Identify which cell holds the provided text, then report its (x, y) central coordinate. 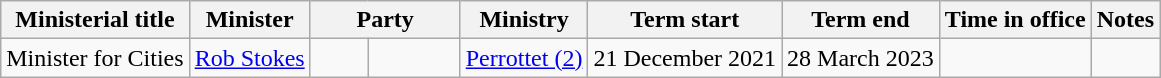
Minister for Cities (95, 58)
Time in office (1015, 20)
21 December 2021 (685, 58)
Term end (861, 20)
Ministerial title (95, 20)
Minister (250, 20)
Term start (685, 20)
Ministry (524, 20)
28 March 2023 (861, 58)
Notes (1125, 20)
Perrottet (2) (524, 58)
Party (385, 20)
Rob Stokes (250, 58)
